Extract the (x, y) coordinate from the center of the cell holding the provided text.  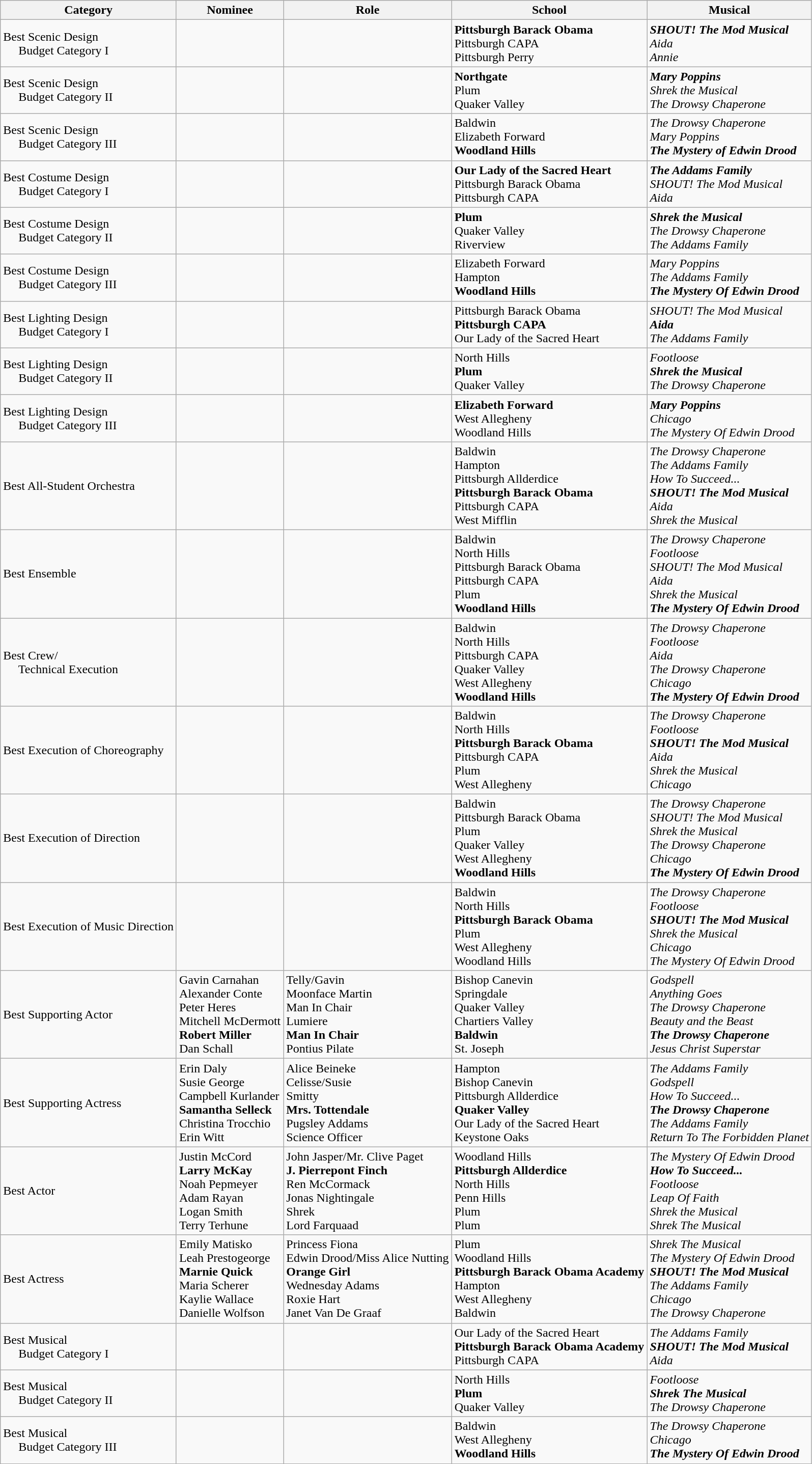
Gavin CarnahanAlexander ContePeter HeresMitchell McDermottRobert MillerDan Schall (230, 1014)
Musical (730, 10)
Best Musical Budget Category I (89, 1346)
BaldwinWest AlleghenyWoodland Hills (549, 1440)
PlumWoodland HillsPittsburgh Barack Obama AcademyHamptonWest AlleghenyBaldwin (549, 1279)
The Drowsy ChaperoneFootlooseSHOUT! The Mod MusicalAidaShrek the MusicalThe Mystery Of Edwin Drood (730, 573)
GodspellAnything GoesThe Drowsy ChaperoneBeauty and the BeastThe Drowsy ChaperoneJesus Christ Superstar (730, 1014)
Best Execution of Music Direction (89, 927)
Best All-Student Orchestra (89, 486)
Emily MatiskoLeah PrestogeorgeMarnie QuickMaria SchererKaylie WallaceDanielle Wolfson (230, 1279)
BaldwinNorth HillsPittsburgh Barack ObamaPlumWest AlleghenyWoodland Hills (549, 927)
Telly/GavinMoonface MartinMan In ChairLumiereMan In ChairPontius Pilate (368, 1014)
The Drowsy ChaperoneChicagoThe Mystery Of Edwin Drood (730, 1440)
The Drowsy ChaperoneFootlooseSHOUT! The Mod MusicalAidaShrek the MusicalChicago (730, 751)
Alice BeinekeCelisse/SusieSmittyMrs. TottendalePugsley AddamsScience Officer (368, 1103)
Mary PoppinsChicagoThe Mystery Of Edwin Drood (730, 418)
Pittsburgh Barack ObamaPittsburgh CAPAPittsburgh Perry (549, 43)
Role (368, 10)
The Drowsy ChaperoneFootlooseAidaThe Drowsy ChaperoneChicagoThe Mystery Of Edwin Drood (730, 662)
The Addams FamilyGodspellHow To Succeed...The Drowsy ChaperoneThe Addams FamilyReturn To The Forbidden Planet (730, 1103)
Woodland HillsPittsburgh AllderdiceNorth HillsPenn HillsPlumPlum (549, 1191)
BaldwinNorth HillsPittsburgh Barack ObamaPittsburgh CAPAPlumWoodland Hills (549, 573)
Erin DalySusie GeorgeCampbell KurlanderSamantha SelleckChristina TrocchioErin Witt (230, 1103)
BaldwinHamptonPittsburgh AllderdicePittsburgh Barack ObamaPittsburgh CAPAWest Mifflin (549, 486)
BaldwinPittsburgh Barack ObamaPlumQuaker ValleyWest AlleghenyWoodland Hills (549, 838)
BaldwinNorth HillsPittsburgh Barack ObamaPittsburgh CAPAPlumWest Allegheny (549, 751)
Best Actress (89, 1279)
John Jasper/Mr. Clive PagetJ. Pierrepont FinchRen McCormackJonas NightingaleShrekLord Farquaad (368, 1191)
The Drowsy ChaperoneFootlooseSHOUT! The Mod MusicalShrek the MusicalChicagoThe Mystery Of Edwin Drood (730, 927)
Best Scenic Design Budget Category II (89, 90)
Best Execution of Choreography (89, 751)
FootlooseShrek The MusicalThe Drowsy Chaperone (730, 1393)
Shrek The MusicalThe Mystery Of Edwin DroodSHOUT! The Mod MusicalThe Addams FamilyChicagoThe Drowsy Chaperone (730, 1279)
Mary PoppinsShrek the MusicalThe Drowsy Chaperone (730, 90)
School (549, 10)
Mary PoppinsThe Addams FamilyThe Mystery Of Edwin Drood (730, 278)
NorthgatePlumQuaker Valley (549, 90)
The Drowsy ChaperoneSHOUT! The Mod MusicalShrek the MusicalThe Drowsy ChaperoneChicagoThe Mystery Of Edwin Drood (730, 838)
Best Costume Design Budget Category II (89, 231)
Best Lighting Design Budget Category III (89, 418)
Best Actor (89, 1191)
Bishop CanevinSpringdaleQuaker ValleyChartiers ValleyBaldwinSt. Joseph (549, 1014)
Best Musical Budget Category III (89, 1440)
Best Execution of Direction (89, 838)
Nominee (230, 10)
Best Scenic Design Budget Category I (89, 43)
SHOUT! The Mod MusicalAidaThe Addams Family (730, 324)
Best Scenic Design Budget Category III (89, 137)
Best Supporting Actress (89, 1103)
Best Ensemble (89, 573)
Pittsburgh Barack ObamaPittsburgh CAPAOur Lady of the Sacred Heart (549, 324)
Best Supporting Actor (89, 1014)
Best Musical Budget Category II (89, 1393)
Shrek the MusicalThe Drowsy ChaperoneThe Addams Family (730, 231)
Justin McCordLarry McKayNoah PepmeyerAdam RayanLogan SmithTerry Terhune (230, 1191)
BaldwinElizabeth ForwardWoodland Hills (549, 137)
Best Costume Design Budget Category III (89, 278)
Our Lady of the Sacred HeartPittsburgh Barack Obama AcademyPittsburgh CAPA (549, 1346)
Princess FionaEdwin Drood/Miss Alice NuttingOrange GirlWednesday AdamsRoxie HartJanet Van De Graaf (368, 1279)
HamptonBishop CanevinPittsburgh AllderdiceQuaker ValleyOur Lady of the Sacred HeartKeystone Oaks (549, 1103)
FootlooseShrek the MusicalThe Drowsy Chaperone (730, 371)
The Mystery Of Edwin DroodHow To Succeed...FootlooseLeap Of FaithShrek the MusicalShrek The Musical (730, 1191)
Category (89, 10)
Best Lighting Design Budget Category I (89, 324)
Elizabeth ForwardHamptonWoodland Hills (549, 278)
Best Lighting Design Budget Category II (89, 371)
The Drowsy ChaperoneMary PoppinsThe Mystery of Edwin Drood (730, 137)
Our Lady of the Sacred HeartPittsburgh Barack ObamaPittsburgh CAPA (549, 184)
SHOUT! The Mod MusicalAidaAnnie (730, 43)
Best Costume Design Budget Category I (89, 184)
PlumQuaker ValleyRiverview (549, 231)
Best Crew/ Technical Execution (89, 662)
Elizabeth ForwardWest AlleghenyWoodland Hills (549, 418)
BaldwinNorth HillsPittsburgh CAPAQuaker ValleyWest AlleghenyWoodland Hills (549, 662)
The Drowsy ChaperoneThe Addams FamilyHow To Succeed...SHOUT! The Mod MusicalAidaShrek the Musical (730, 486)
